From the cell containing the given text, extract its center point as (x, y) coordinate. 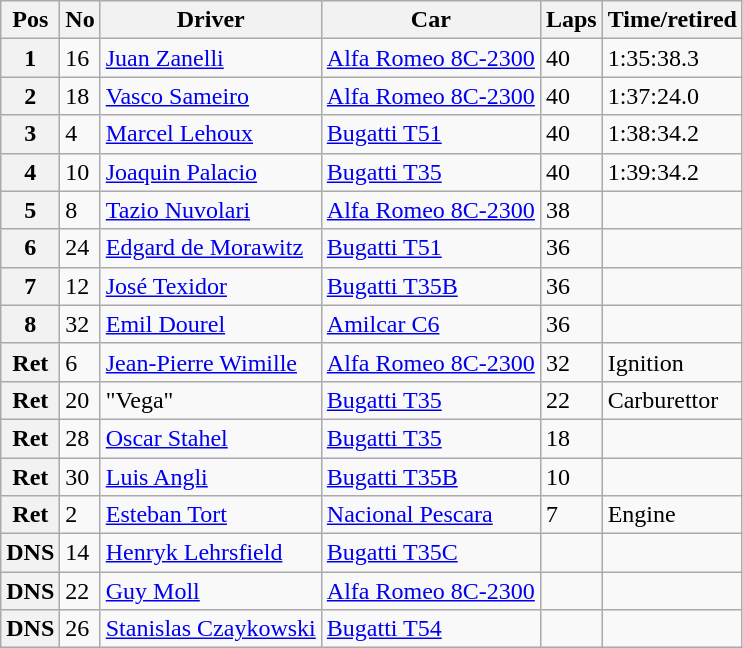
28 (80, 438)
26 (80, 629)
Nacional Pescara (430, 515)
Stanislas Czaykowski (210, 629)
Car (430, 20)
Marcel Lehoux (210, 134)
1:38:34.2 (672, 134)
12 (80, 286)
Ignition (672, 362)
Edgard de Morawitz (210, 248)
Pos (30, 20)
20 (80, 400)
Tazio Nuvolari (210, 210)
No (80, 20)
Juan Zanelli (210, 58)
Henryk Lehrsfield (210, 553)
Guy Moll (210, 591)
Driver (210, 20)
14 (80, 553)
3 (30, 134)
José Texidor (210, 286)
"Vega" (210, 400)
Emil Dourel (210, 324)
1:35:38.3 (672, 58)
24 (80, 248)
Vasco Sameiro (210, 96)
Time/retired (672, 20)
Laps (571, 20)
1:37:24.0 (672, 96)
Jean-Pierre Wimille (210, 362)
Luis Angli (210, 477)
Oscar Stahel (210, 438)
Joaquin Palacio (210, 172)
Carburettor (672, 400)
38 (571, 210)
1:39:34.2 (672, 172)
Amilcar C6 (430, 324)
Bugatti T35C (430, 553)
Bugatti T54 (430, 629)
1 (30, 58)
16 (80, 58)
Engine (672, 515)
Esteban Tort (210, 515)
30 (80, 477)
5 (30, 210)
